Search for the cell housing the specified text and yield its [X, Y] center coordinate. 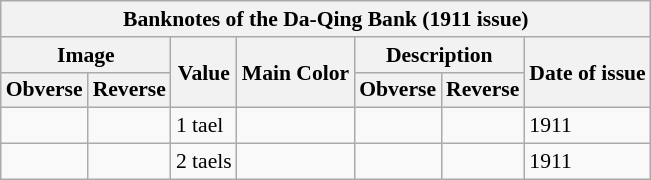
Image [86, 55]
Date of issue [587, 72]
Main Color [296, 72]
Banknotes of the Da-Qing Bank (1911 issue) [326, 19]
2 taels [204, 162]
1 tael [204, 126]
Description [439, 55]
Value [204, 72]
